Determine the (x, y) coordinate at the center of the cell enclosing the given text.  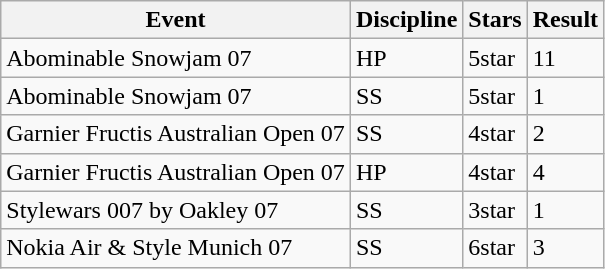
Result (565, 20)
Stars (495, 20)
Stylewars 007 by Oakley 07 (176, 210)
Event (176, 20)
3star (495, 210)
Discipline (406, 20)
Nokia Air & Style Munich 07 (176, 248)
6star (495, 248)
4 (565, 172)
2 (565, 134)
3 (565, 248)
11 (565, 58)
